Output the [X, Y] coordinate of the center of the cell containing the given text.  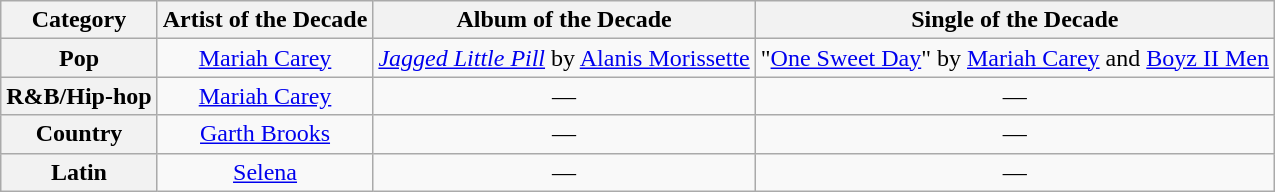
"One Sweet Day" by Mariah Carey and Boyz II Men [1014, 58]
Album of the Decade [564, 20]
Country [79, 134]
Latin [79, 172]
Garth Brooks [265, 134]
Artist of the Decade [265, 20]
Jagged Little Pill by Alanis Morissette [564, 58]
R&B/Hip-hop [79, 96]
Pop [79, 58]
Selena [265, 172]
Category [79, 20]
Single of the Decade [1014, 20]
